Return the [x, y] coordinate for the center point of the cell that contains the specified text.  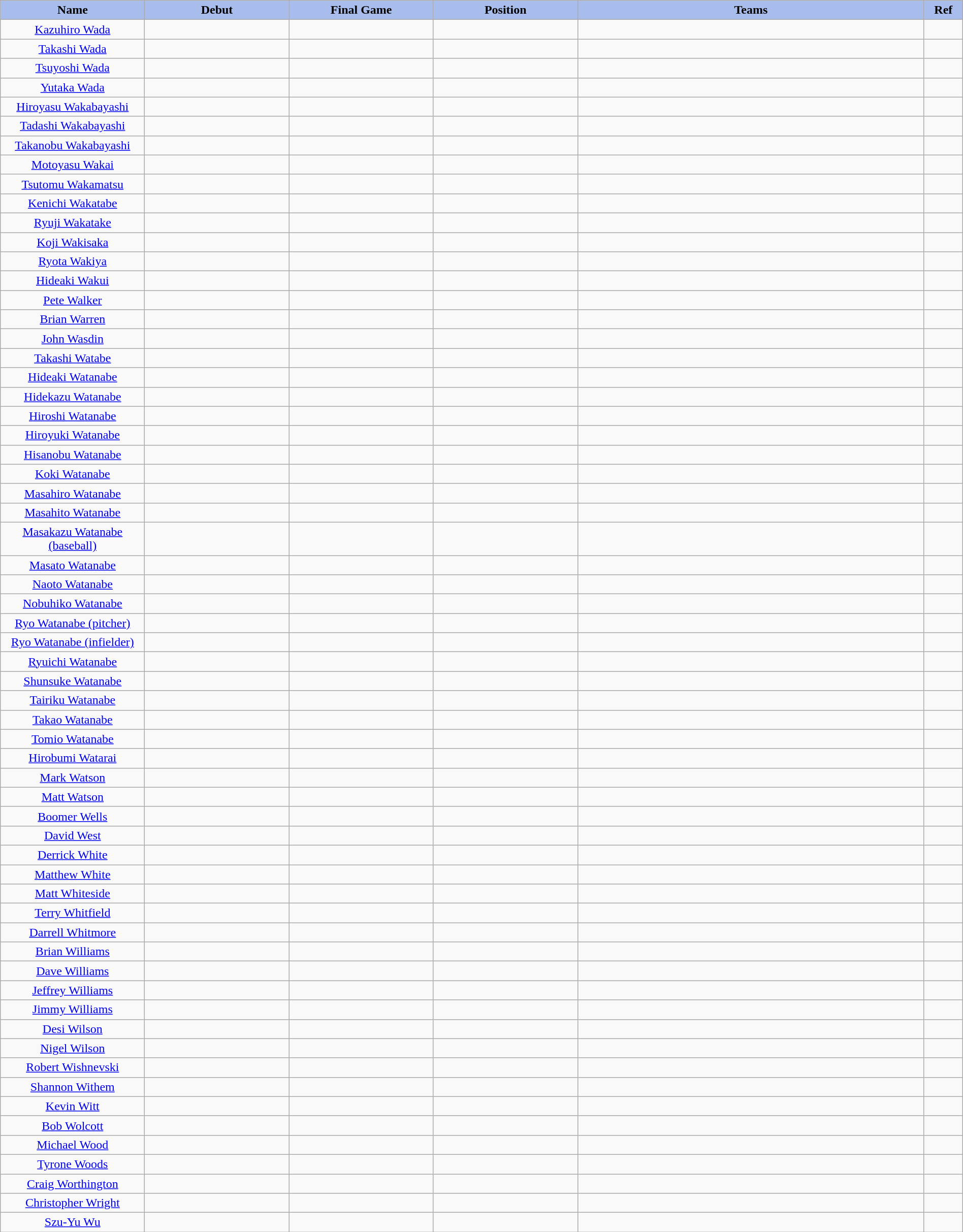
Hiroyasu Wakabayashi [73, 107]
Ryo Watanabe (infielder) [73, 642]
Jimmy Williams [73, 1010]
Hirobumi Watarai [73, 758]
Ryuji Wakatake [73, 222]
Brian Warren [73, 319]
Matt Watson [73, 797]
Ryota Wakiya [73, 262]
Kazuhiro Wada [73, 29]
Ref [943, 10]
Final Game [361, 10]
Terry Whitfield [73, 913]
Koji Wakisaka [73, 242]
Kevin Witt [73, 1106]
Matt Whiteside [73, 894]
Pete Walker [73, 300]
David West [73, 835]
Robert Wishnevski [73, 1067]
Teams [751, 10]
Naoto Watanabe [73, 585]
Masahiro Watanabe [73, 493]
Hiroyuki Watanabe [73, 435]
Motoyasu Wakai [73, 165]
Bob Wolcott [73, 1125]
Tyrone Woods [73, 1164]
Mark Watson [73, 777]
Brian Williams [73, 952]
Tadashi Wakabayashi [73, 126]
Debut [217, 10]
Derrick White [73, 855]
Koki Watanabe [73, 474]
Kenichi Wakatabe [73, 203]
Christopher Wright [73, 1203]
Tomio Watanabe [73, 739]
Michael Wood [73, 1145]
John Wasdin [73, 339]
Hideaki Wakui [73, 281]
Darrell Whitmore [73, 932]
Shunsuke Watanabe [73, 681]
Ryo Watanabe (pitcher) [73, 623]
Craig Worthington [73, 1184]
Masato Watanabe [73, 565]
Nigel Wilson [73, 1048]
Shannon Withem [73, 1087]
Tairiku Watanabe [73, 700]
Takashi Wada [73, 49]
Ryuichi Watanabe [73, 662]
Position [505, 10]
Jeffrey Williams [73, 990]
Masahito Watanabe [73, 512]
Dave Williams [73, 971]
Name [73, 10]
Hisanobu Watanabe [73, 455]
Szu-Yu Wu [73, 1222]
Matthew White [73, 874]
Takanobu Wakabayashi [73, 145]
Hideaki Watanabe [73, 377]
Takashi Watabe [73, 358]
Takao Watanabe [73, 720]
Desi Wilson [73, 1029]
Tsutomu Wakamatsu [73, 184]
Hiroshi Watanabe [73, 416]
Masakazu Watanabe (baseball) [73, 538]
Boomer Wells [73, 816]
Nobuhiko Watanabe [73, 604]
Tsuyoshi Wada [73, 68]
Yutaka Wada [73, 87]
Hidekazu Watanabe [73, 397]
